Extract the [X, Y] coordinate from the center of the cell holding the provided text.  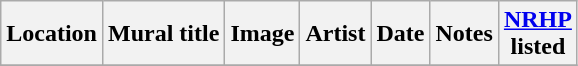
Artist [336, 34]
Date [400, 34]
Image [262, 34]
NRHPlisted [538, 34]
Location [52, 34]
Mural title [163, 34]
Notes [464, 34]
